Provide the [x, y] coordinate of the cell's center where the given text is located.  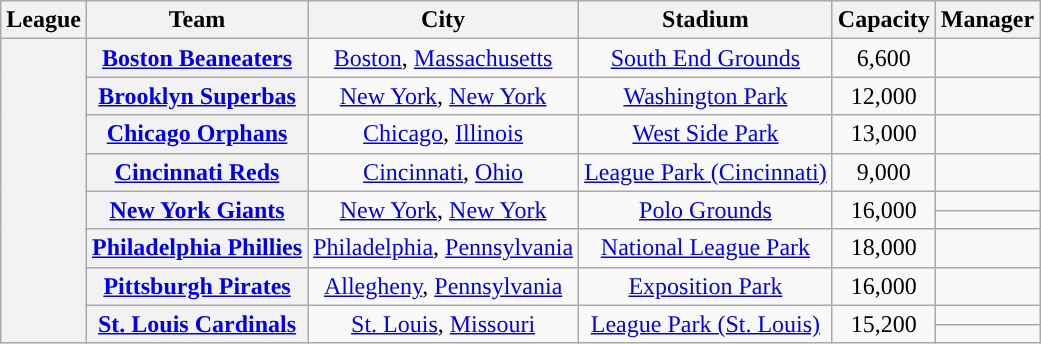
St. Louis Cardinals [196, 324]
Cincinnati, Ohio [444, 172]
Exposition Park [706, 286]
League Park (St. Louis) [706, 324]
6,600 [884, 58]
Polo Grounds [706, 210]
18,000 [884, 248]
13,000 [884, 134]
Cincinnati Reds [196, 172]
League [44, 20]
National League Park [706, 248]
Boston Beaneaters [196, 58]
Philadelphia, Pennsylvania [444, 248]
Team [196, 20]
Brooklyn Superbas [196, 96]
Allegheny, Pennsylvania [444, 286]
Chicago, Illinois [444, 134]
City [444, 20]
Capacity [884, 20]
Pittsburgh Pirates [196, 286]
15,200 [884, 324]
Washington Park [706, 96]
West Side Park [706, 134]
12,000 [884, 96]
League Park (Cincinnati) [706, 172]
Boston, Massachusetts [444, 58]
South End Grounds [706, 58]
New York Giants [196, 210]
Philadelphia Phillies [196, 248]
Manager [987, 20]
9,000 [884, 172]
Chicago Orphans [196, 134]
St. Louis, Missouri [444, 324]
Stadium [706, 20]
